Output the (X, Y) coordinate of the center of the cell containing the given text.  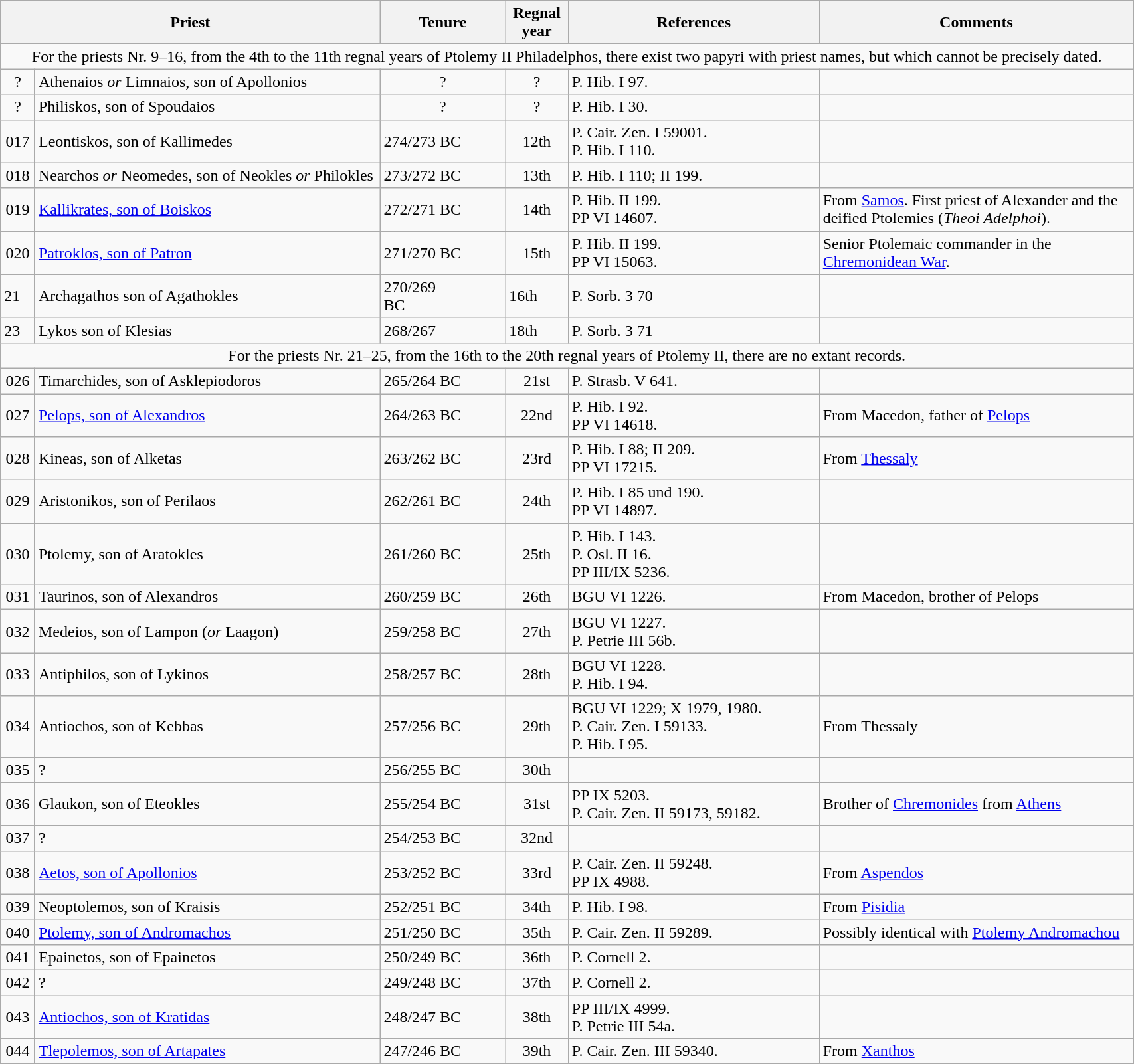
Aetos, son of Apollonios (207, 873)
020 (18, 252)
BGU VI 1226. (694, 597)
P. Hib. I 110; II 199. (694, 175)
PP III/IX 4999.P. Petrie III 54a. (694, 1016)
25th (537, 554)
042 (18, 982)
P. Strasb. V 641. (694, 381)
027 (18, 414)
Ptolemy, son of Aratokles (207, 554)
262/261 BC (442, 502)
Comments (976, 23)
Senior Ptolemaic commander in the Chremonidean War. (976, 252)
30th (537, 770)
Antiochos, son of Kratidas (207, 1016)
P. Cair. Zen. III 59340. (694, 1051)
P. Cair. Zen. I 59001.P. Hib. I 110. (694, 141)
15th (537, 252)
265/264 BC (442, 381)
16th (537, 296)
From Pisidia (976, 907)
254/253 BC (442, 838)
P. Hib. II 199.PP VI 15063. (694, 252)
273/272 BC (442, 175)
Tlepolemos, son of Artapates (207, 1051)
018 (18, 175)
035 (18, 770)
From Macedon, brother of Pelops (976, 597)
38th (537, 1016)
Leontiskos, son of Kallimedes (207, 141)
256/255 BC (442, 770)
028 (18, 458)
261/260 BC (442, 554)
BGU VI 1229; X 1979, 1980.P. Cair. Zen. I 59133.P. Hib. I 95. (694, 727)
019 (18, 210)
030 (18, 554)
Epainetos, son of Epainetos (207, 957)
Ptolemy, son of Andromachos (207, 932)
P. Hib. I 98. (694, 907)
P. Hib. I 92.PP VI 14618. (694, 414)
P. Cair. Zen. II 59289. (694, 932)
252/251 BC (442, 907)
33rd (537, 873)
From Aspendos (976, 873)
26th (537, 597)
255/254 BC (442, 804)
P. Sorb. 3 71 (694, 330)
259/258 BC (442, 631)
34th (537, 907)
13th (537, 175)
Tenure (442, 23)
Taurinos, son of Alexandros (207, 597)
041 (18, 957)
27th (537, 631)
BGU VI 1228.P. Hib. I 94. (694, 675)
037 (18, 838)
017 (18, 141)
Antiphilos, son of Lykinos (207, 675)
Kallikrates, son of Boiskos (207, 210)
P. Cair. Zen. II 59248.PP IX 4988. (694, 873)
29th (537, 727)
253/252 BC (442, 873)
033 (18, 675)
22nd (537, 414)
039 (18, 907)
Lykos son of Klesias (207, 330)
036 (18, 804)
Pelops, son of Alexandros (207, 414)
Timarchides, son of Asklepiodoros (207, 381)
36th (537, 957)
Athenaios or Limnaios, son of Apollonios (207, 82)
Medeios, son of Lampon (or Laagon) (207, 631)
32nd (537, 838)
268/267 (442, 330)
21 (18, 296)
Regnal year (537, 23)
Kineas, son of Alketas (207, 458)
044 (18, 1051)
14th (537, 210)
Priest (190, 23)
24th (537, 502)
P. Sorb. 3 70 (694, 296)
272/271 BC (442, 210)
P. Hib. I 97. (694, 82)
258/257 BC (442, 675)
257/256 BC (442, 727)
P. Hib. I 143.P. Osl. II 16.PP III/IX 5236. (694, 554)
PP IX 5203.P. Cair. Zen. II 59173, 59182. (694, 804)
28th (537, 675)
From Samos. First priest of Alexander and the deified Ptolemies (Theoi Adelphoi). (976, 210)
BGU VI 1227.P. Petrie III 56b. (694, 631)
21st (537, 381)
39th (537, 1051)
From Xanthos (976, 1051)
264/263 BC (442, 414)
Possibly identical with Ptolemy Andromachou (976, 932)
032 (18, 631)
260/259 BC (442, 597)
From Macedon, father of Pelops (976, 414)
250/249 BC (442, 957)
23 (18, 330)
038 (18, 873)
References (694, 23)
Antiochos, son of Kebbas (207, 727)
31st (537, 804)
For the priests Nr. 21–25, from the 16th to the 20th regnal years of Ptolemy II, there are no extant records. (567, 355)
034 (18, 727)
P. Hib. II 199.PP VI 14607. (694, 210)
029 (18, 502)
P. Hib. I 88; II 209.PP VI 17215. (694, 458)
23rd (537, 458)
251/250 BC (442, 932)
271/270 BC (442, 252)
247/246 BC (442, 1051)
35th (537, 932)
Philiskos, son of Spoudaios (207, 107)
Patroklos, son of Patron (207, 252)
P. Hib. I 85 und 190.PP VI 14897. (694, 502)
P. Hib. I 30. (694, 107)
031 (18, 597)
12th (537, 141)
Archagathos son of Agathokles (207, 296)
Nearchos or Neomedes, son of Neokles or Philokles (207, 175)
Brother of Chremonides from Athens (976, 804)
040 (18, 932)
249/248 BC (442, 982)
263/262 BC (442, 458)
274/273 BC (442, 141)
043 (18, 1016)
Glaukon, son of Eteokles (207, 804)
37th (537, 982)
Aristonikos, son of Perilaos (207, 502)
026 (18, 381)
18th (537, 330)
248/247 BC (442, 1016)
270/269BC (442, 296)
Neoptolemos, son of Kraisis (207, 907)
